Detect which cell encompasses the target text, then output its (x, y) center coordinate. 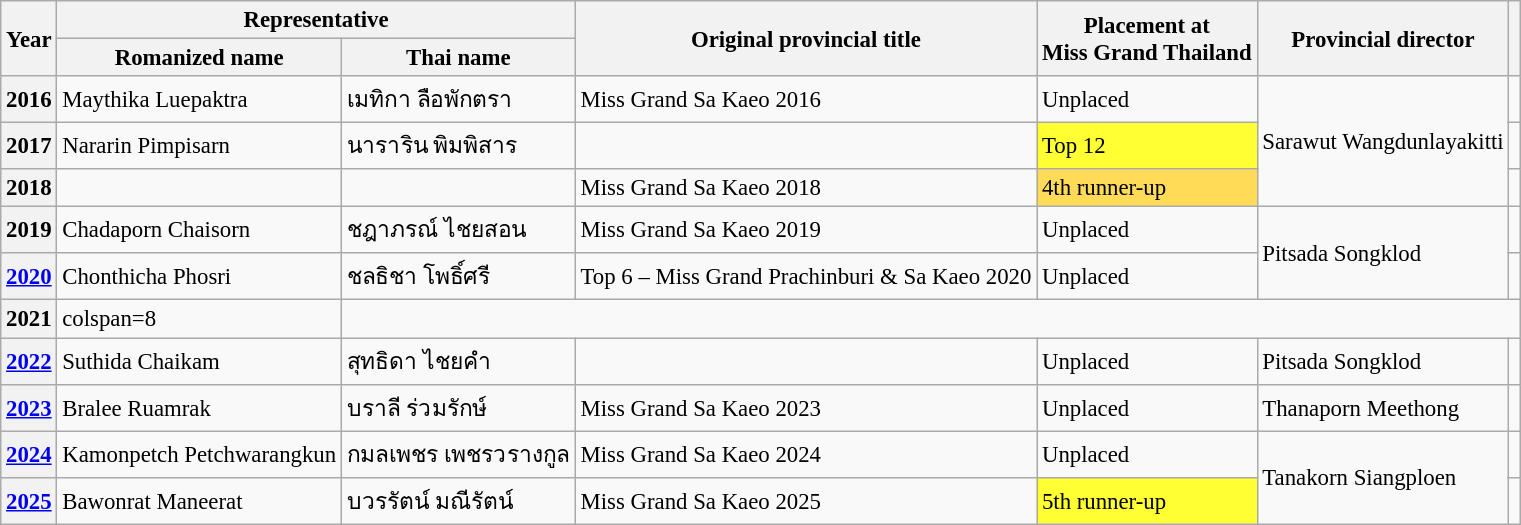
ชฎาภรณ์ ไชยสอน (458, 230)
บราลี ร่วมรักษ์ (458, 408)
Kamonpetch Petchwarangkun (200, 454)
Representative (316, 20)
Miss Grand Sa Kaeo 2016 (806, 100)
Romanized name (200, 58)
กมลเพชร เพชรวรางกูล (458, 454)
Provincial director (1383, 38)
เมทิกา ลือพักตรา (458, 100)
Thai name (458, 58)
Nararin Pimpisarn (200, 146)
Miss Grand Sa Kaeo 2018 (806, 188)
Original provincial title (806, 38)
Suthida Chaikam (200, 362)
colspan=8 (200, 319)
บวรรัตน์ มณีรัตน์ (458, 500)
4th runner-up (1147, 188)
Maythika Luepaktra (200, 100)
2019 (29, 230)
Thanaporn Meethong (1383, 408)
5th runner-up (1147, 500)
2021 (29, 319)
Miss Grand Sa Kaeo 2024 (806, 454)
Top 6 – Miss Grand Prachinburi & Sa Kaeo 2020 (806, 278)
Year (29, 38)
2018 (29, 188)
Top 12 (1147, 146)
Chonthicha Phosri (200, 278)
2023 (29, 408)
ชลธิชา โพธิ์ศรี (458, 278)
Chadaporn Chaisorn (200, 230)
Miss Grand Sa Kaeo 2019 (806, 230)
นาราริน พิมพิสาร (458, 146)
2025 (29, 500)
สุทธิดา ไชยคำ (458, 362)
Miss Grand Sa Kaeo 2023 (806, 408)
Sarawut Wangdunlayakitti (1383, 142)
2016 (29, 100)
Tanakorn Siangploen (1383, 478)
2017 (29, 146)
Bralee Ruamrak (200, 408)
Bawonrat Maneerat (200, 500)
2024 (29, 454)
2020 (29, 278)
2022 (29, 362)
Miss Grand Sa Kaeo 2025 (806, 500)
Placement atMiss Grand Thailand (1147, 38)
